Locate the cell with the specified text and output its (X, Y) center coordinate. 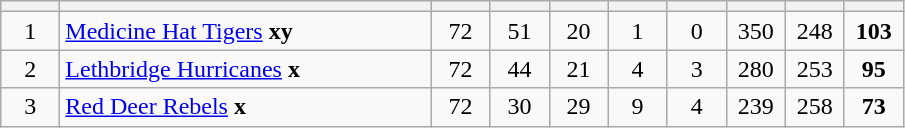
95 (874, 69)
2 (30, 69)
350 (756, 31)
280 (756, 69)
20 (578, 31)
9 (638, 107)
239 (756, 107)
248 (814, 31)
73 (874, 107)
51 (520, 31)
30 (520, 107)
29 (578, 107)
Lethbridge Hurricanes x (246, 69)
0 (696, 31)
44 (520, 69)
Medicine Hat Tigers xy (246, 31)
258 (814, 107)
253 (814, 69)
Red Deer Rebels x (246, 107)
103 (874, 31)
21 (578, 69)
